Detect which cell encompasses the target text, then output its [x, y] center coordinate. 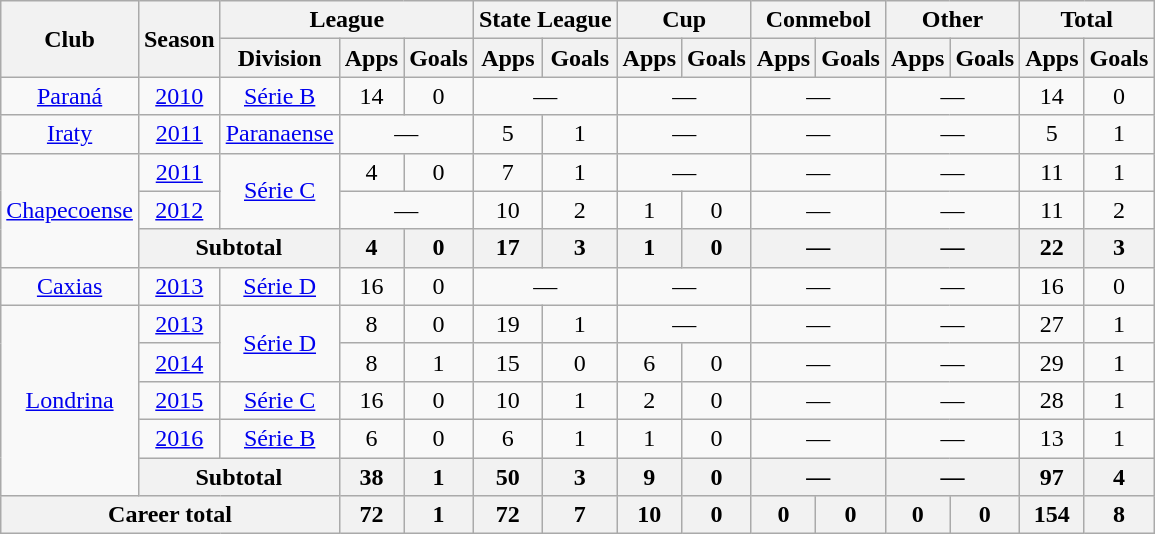
97 [1052, 477]
Season [179, 39]
Total [1087, 20]
2010 [179, 96]
Career total [170, 515]
29 [1052, 362]
28 [1052, 400]
Londrina [70, 400]
2015 [179, 400]
Chapecoense [70, 210]
2016 [179, 438]
19 [508, 324]
Cup [684, 20]
Paraná [70, 96]
Conmebol [818, 20]
13 [1052, 438]
Division [280, 58]
2014 [179, 362]
22 [1052, 248]
State League [545, 20]
50 [508, 477]
38 [371, 477]
Paranaense [280, 134]
17 [508, 248]
27 [1052, 324]
9 [649, 477]
Iraty [70, 134]
Club [70, 39]
Other [952, 20]
15 [508, 362]
2012 [179, 210]
League [346, 20]
Caxias [70, 286]
154 [1052, 515]
